Detect which cell encompasses the target text, then output its [X, Y] center coordinate. 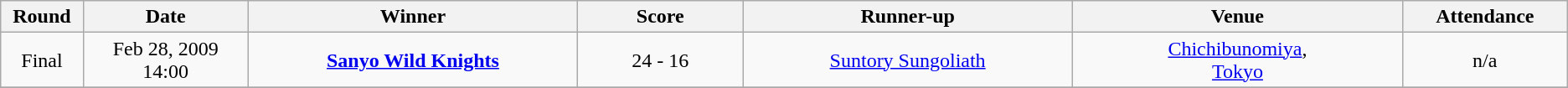
n/a [1484, 60]
Suntory Sungoliath [908, 60]
Venue [1238, 17]
Sanyo Wild Knights [413, 60]
Score [660, 17]
Date [166, 17]
Feb 28, 2009 14:00 [166, 60]
Attendance [1484, 17]
Chichibunomiya,Tokyo [1238, 60]
Round [42, 17]
Final [42, 60]
Winner [413, 17]
24 - 16 [660, 60]
Runner-up [908, 17]
